Output the [x, y] coordinate of the center of the cell containing the given text.  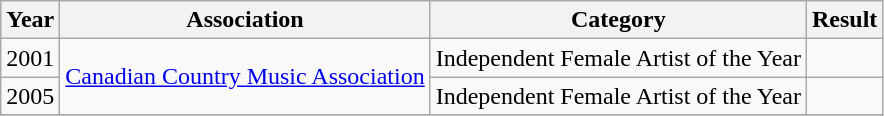
Category [618, 20]
Result [844, 20]
2005 [30, 96]
2001 [30, 58]
Canadian Country Music Association [245, 77]
Association [245, 20]
Year [30, 20]
